For the text-containing cell, return its midpoint in (x, y) coordinate format. 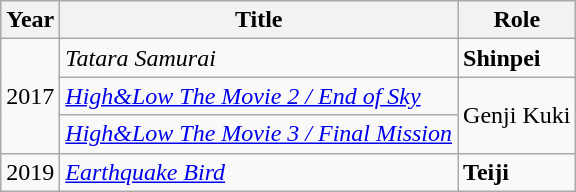
Shinpei (517, 58)
High&Low The Movie 3 / Final Mission (259, 134)
Genji Kuki (517, 115)
Role (517, 20)
Title (259, 20)
Year (30, 20)
Teiji (517, 172)
Tatara Samurai (259, 58)
Earthquake Bird (259, 172)
2019 (30, 172)
2017 (30, 96)
High&Low The Movie 2 / End of Sky (259, 96)
